Scan for the cell matching the given text and deliver its [X, Y] coordinate at center. 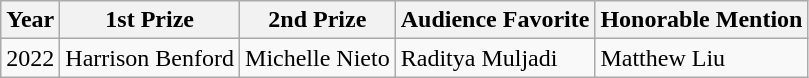
Michelle Nieto [318, 58]
2022 [30, 58]
Raditya Muljadi [495, 58]
Harrison Benford [150, 58]
Year [30, 20]
2nd Prize [318, 20]
Honorable Mention [702, 20]
Audience Favorite [495, 20]
1st Prize [150, 20]
Matthew Liu [702, 58]
